Find where the given text appears and provide that cell's center as (x, y) coordinate. 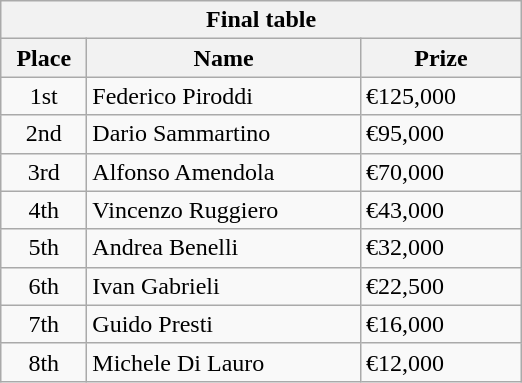
€16,000 (440, 324)
6th (44, 286)
€95,000 (440, 134)
5th (44, 248)
Andrea Benelli (224, 248)
Name (224, 58)
2nd (44, 134)
€125,000 (440, 96)
Dario Sammartino (224, 134)
1st (44, 96)
Place (44, 58)
8th (44, 362)
€43,000 (440, 210)
Final table (262, 20)
€70,000 (440, 172)
€32,000 (440, 248)
4th (44, 210)
€22,500 (440, 286)
Alfonso Amendola (224, 172)
Federico Piroddi (224, 96)
3rd (44, 172)
€12,000 (440, 362)
Prize (440, 58)
Vincenzo Ruggiero (224, 210)
7th (44, 324)
Ivan Gabrieli (224, 286)
Guido Presti (224, 324)
Michele Di Lauro (224, 362)
